Return the [X, Y] coordinate for the center point of the cell that contains the specified text.  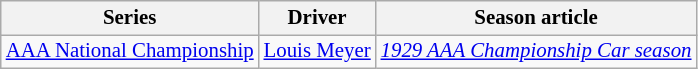
Series [130, 18]
Louis Meyer [318, 51]
Driver [318, 18]
1929 AAA Championship Car season [536, 51]
Season article [536, 18]
AAA National Championship [130, 51]
